For the text-containing cell, return its midpoint in (X, Y) coordinate format. 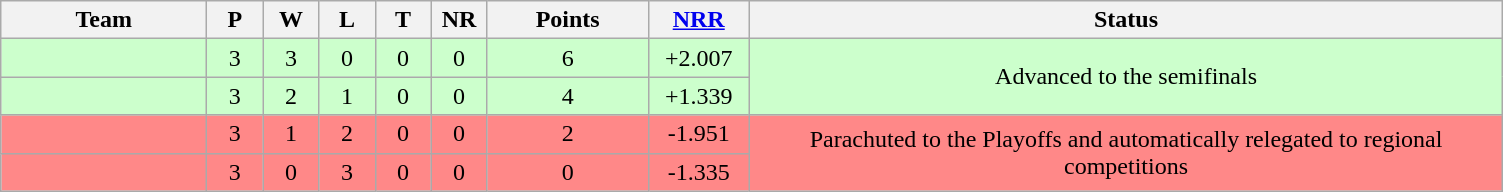
T (403, 20)
Status (1126, 20)
Advanced to the semifinals (1126, 77)
Parachuted to the Playoffs and automatically relegated to regional competitions (1126, 153)
NR (459, 20)
P (235, 20)
-1.951 (698, 134)
-1.335 (698, 172)
6 (568, 58)
L (347, 20)
4 (568, 96)
+1.339 (698, 96)
NRR (698, 20)
W (291, 20)
+2.007 (698, 58)
Team (104, 20)
Points (568, 20)
